Find where the given text appears and provide that cell's center as (x, y) coordinate. 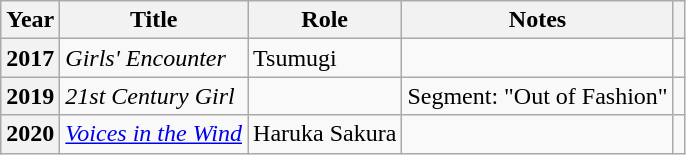
2020 (30, 134)
2019 (30, 96)
Haruka Sakura (325, 134)
2017 (30, 58)
Notes (538, 20)
Voices in the Wind (154, 134)
Girls' Encounter (154, 58)
Segment: "Out of Fashion" (538, 96)
Year (30, 20)
Title (154, 20)
21st Century Girl (154, 96)
Tsumugi (325, 58)
Role (325, 20)
